Extract the (x, y) coordinate from the center of the cell holding the provided text.  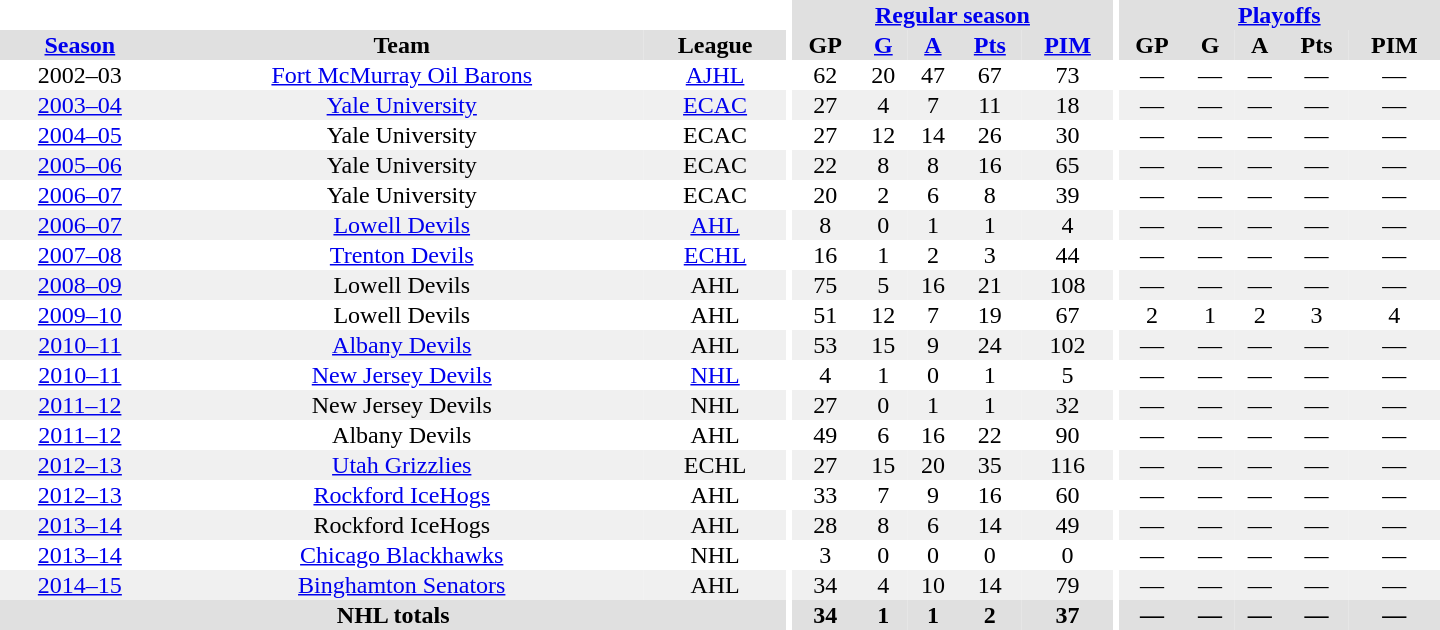
44 (1068, 255)
62 (826, 75)
30 (1068, 135)
2003–04 (80, 105)
37 (1068, 615)
2007–08 (80, 255)
2009–10 (80, 315)
League (716, 45)
2005–06 (80, 165)
2002–03 (80, 75)
47 (933, 75)
AJHL (716, 75)
19 (990, 315)
Fort McMurray Oil Barons (402, 75)
Playoffs (1280, 15)
26 (990, 135)
18 (1068, 105)
28 (826, 525)
11 (990, 105)
10 (933, 585)
53 (826, 345)
65 (1068, 165)
Regular season (952, 15)
51 (826, 315)
35 (990, 465)
39 (1068, 195)
Team (402, 45)
Season (80, 45)
Trenton Devils (402, 255)
24 (990, 345)
33 (826, 495)
Chicago Blackhawks (402, 555)
73 (1068, 75)
21 (990, 285)
2008–09 (80, 285)
Utah Grizzlies (402, 465)
32 (1068, 405)
108 (1068, 285)
102 (1068, 345)
90 (1068, 435)
75 (826, 285)
Binghamton Senators (402, 585)
NHL totals (393, 615)
116 (1068, 465)
2014–15 (80, 585)
2004–05 (80, 135)
79 (1068, 585)
60 (1068, 495)
